Search for the cell housing the specified text and yield its (x, y) center coordinate. 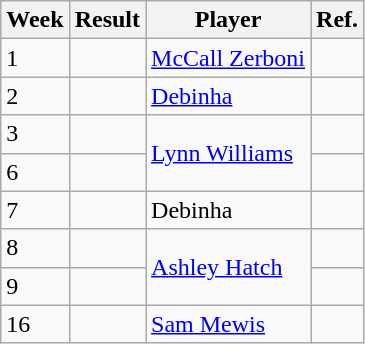
2 (35, 96)
Player (228, 20)
Week (35, 20)
McCall Zerboni (228, 58)
8 (35, 248)
3 (35, 134)
Lynn Williams (228, 153)
Sam Mewis (228, 324)
Ashley Hatch (228, 267)
16 (35, 324)
7 (35, 210)
6 (35, 172)
Ref. (338, 20)
9 (35, 286)
Result (107, 20)
1 (35, 58)
